Capture the cell that displays the provided text and extract its [x, y] central coordinate. 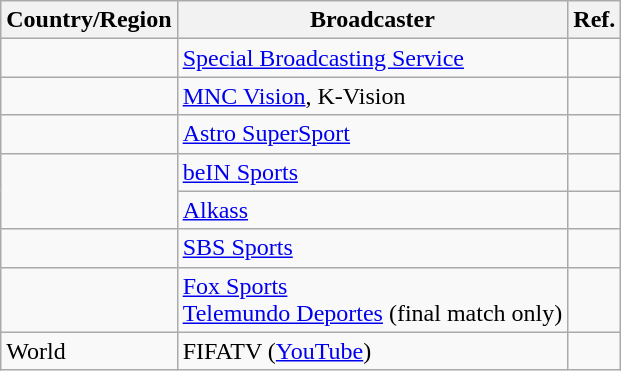
Astro SuperSport [372, 134]
Ref. [594, 20]
Fox SportsTelemundo Deportes (final match only) [372, 300]
World [89, 351]
Country/Region [89, 20]
SBS Sports [372, 248]
Alkass [372, 210]
FIFATV (YouTube) [372, 351]
Special Broadcasting Service [372, 58]
Broadcaster [372, 20]
beIN Sports [372, 172]
MNC Vision, K-Vision [372, 96]
